Find where the given text appears and provide that cell's center as [x, y] coordinate. 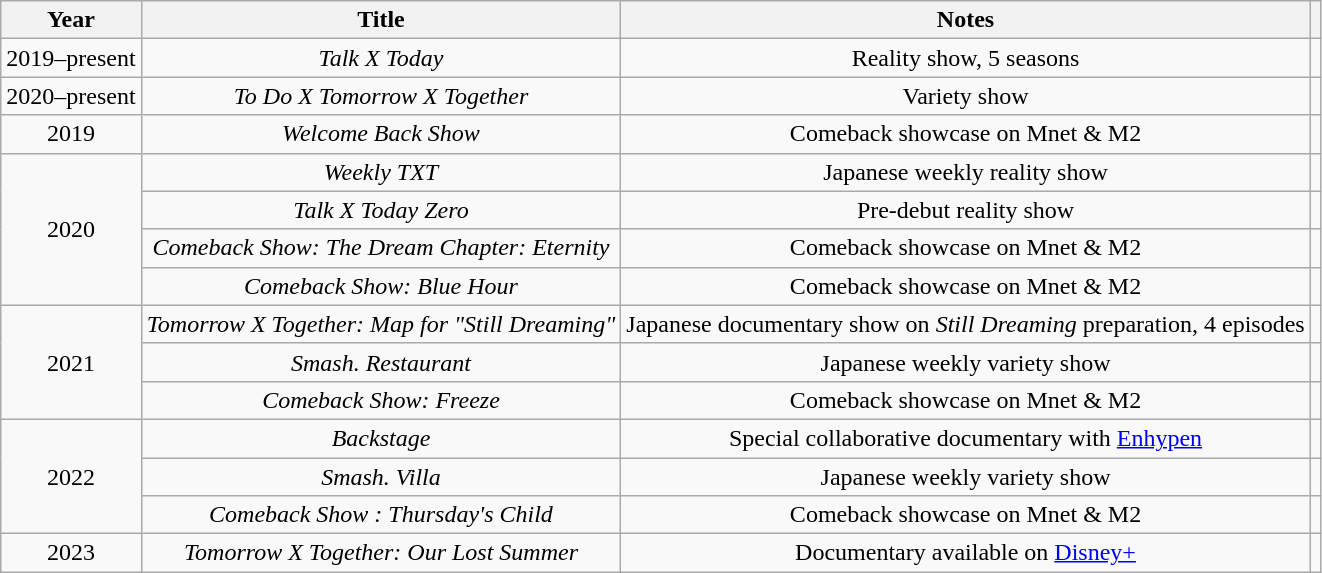
Smash. Restaurant [381, 362]
Weekly TXT [381, 172]
2023 [71, 553]
Welcome Back Show [381, 134]
Reality show, 5 seasons [966, 58]
2022 [71, 476]
Japanese weekly reality show [966, 172]
Pre-debut reality show [966, 210]
Notes [966, 20]
Comeback Show : Thursday's Child [381, 515]
Title [381, 20]
Talk X Today [381, 58]
Year [71, 20]
Backstage [381, 438]
Special collaborative documentary with Enhypen [966, 438]
Comeback Show: Freeze [381, 400]
Variety show [966, 96]
Japanese documentary show on Still Dreaming preparation, 4 episodes [966, 324]
Tomorrow X Together: Our Lost Summer [381, 553]
2020 [71, 229]
To Do X Tomorrow X Together [381, 96]
2021 [71, 362]
Smash. Villa [381, 477]
Tomorrow X Together: Map for "Still Dreaming" [381, 324]
Documentary available on Disney+ [966, 553]
2019–present [71, 58]
2019 [71, 134]
2020–present [71, 96]
Comeback Show: Blue Hour [381, 286]
Comeback Show: The Dream Chapter: Eternity [381, 248]
Talk X Today Zero [381, 210]
